Locate the cell with the specified text and output its [X, Y] center coordinate. 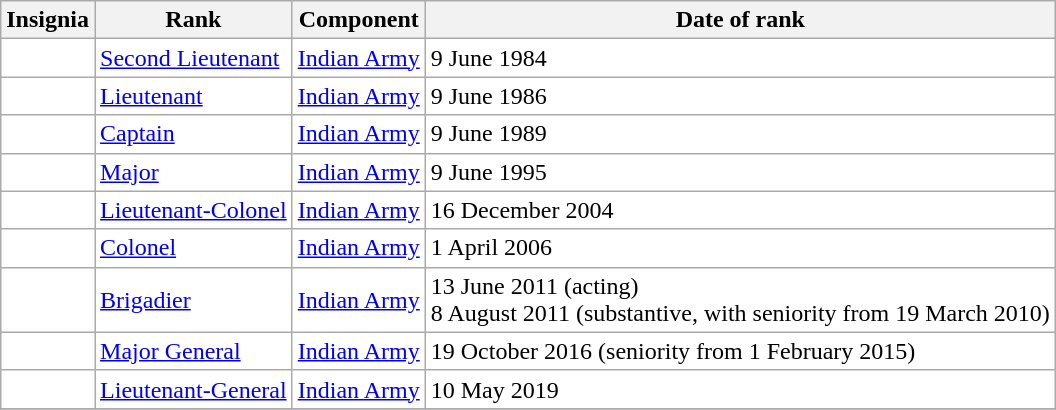
9 June 1989 [740, 134]
1 April 2006 [740, 248]
19 October 2016 (seniority from 1 February 2015) [740, 351]
Second Lieutenant [194, 58]
9 June 1995 [740, 172]
Major [194, 172]
Colonel [194, 248]
10 May 2019 [740, 389]
9 June 1984 [740, 58]
Date of rank [740, 20]
Lieutenant-Colonel [194, 210]
Lieutenant [194, 96]
Captain [194, 134]
13 June 2011 (acting)8 August 2011 (substantive, with seniority from 19 March 2010) [740, 300]
9 June 1986 [740, 96]
Major General [194, 351]
Rank [194, 20]
Component [358, 20]
Brigadier [194, 300]
16 December 2004 [740, 210]
Lieutenant-General [194, 389]
Insignia [48, 20]
